Search for the cell housing the specified text and yield its [x, y] center coordinate. 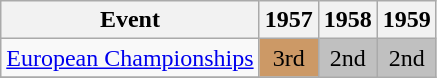
European Championships [130, 58]
1959 [406, 20]
3rd [288, 58]
1958 [348, 20]
1957 [288, 20]
Event [130, 20]
